Extract the [x, y] coordinate from the center of the cell holding the provided text.  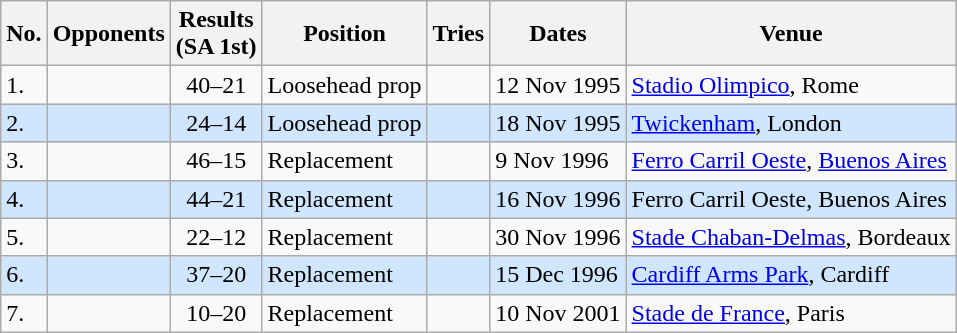
Twickenham, London [791, 123]
Results(SA 1st) [216, 34]
Cardiff Arms Park, Cardiff [791, 275]
24–14 [216, 123]
No. [24, 34]
Position [344, 34]
Tries [458, 34]
16 Nov 1996 [558, 199]
Stade Chaban-Delmas, Bordeaux [791, 237]
22–12 [216, 237]
9 Nov 1996 [558, 161]
3. [24, 161]
30 Nov 1996 [558, 237]
44–21 [216, 199]
4. [24, 199]
46–15 [216, 161]
Stade de France, Paris [791, 313]
6. [24, 275]
12 Nov 1995 [558, 85]
2. [24, 123]
18 Nov 1995 [558, 123]
37–20 [216, 275]
1. [24, 85]
7. [24, 313]
Opponents [108, 34]
15 Dec 1996 [558, 275]
10–20 [216, 313]
5. [24, 237]
Venue [791, 34]
10 Nov 2001 [558, 313]
Stadio Olimpico, Rome [791, 85]
Dates [558, 34]
40–21 [216, 85]
